Detect which cell encompasses the target text, then output its (x, y) center coordinate. 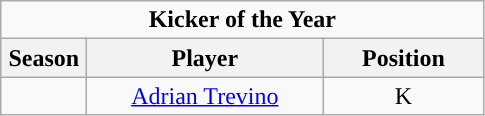
Position (404, 58)
Adrian Trevino (205, 96)
K (404, 96)
Season (44, 58)
Player (205, 58)
Kicker of the Year (242, 20)
